Determine the [x, y] coordinate at the center of the cell enclosing the given text.  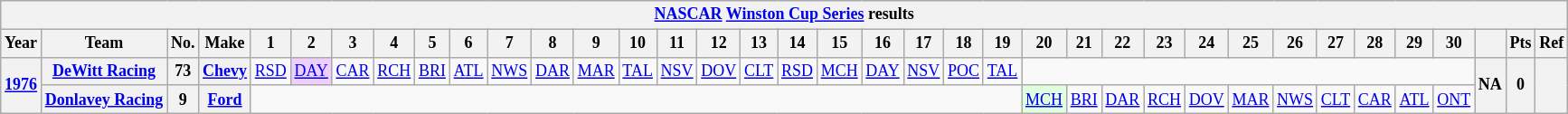
25 [1251, 43]
23 [1165, 43]
Year [22, 43]
26 [1295, 43]
Ref [1552, 43]
2 [311, 43]
1 [270, 43]
20 [1044, 43]
13 [760, 43]
No. [183, 43]
7 [510, 43]
Team [103, 43]
14 [798, 43]
0 [1521, 85]
5 [432, 43]
15 [839, 43]
Donlavey Racing [103, 100]
22 [1123, 43]
29 [1414, 43]
17 [924, 43]
21 [1083, 43]
27 [1335, 43]
10 [638, 43]
Chevy [225, 71]
24 [1206, 43]
73 [183, 71]
POC [964, 71]
Make [225, 43]
30 [1454, 43]
18 [964, 43]
Pts [1521, 43]
Ford [225, 100]
NA [1490, 85]
DeWitt Racing [103, 71]
8 [553, 43]
19 [1002, 43]
4 [394, 43]
28 [1374, 43]
16 [883, 43]
1976 [22, 85]
12 [719, 43]
ONT [1454, 100]
3 [353, 43]
11 [676, 43]
NASCAR Winston Cup Series results [785, 14]
6 [468, 43]
